Identify which cell holds the provided text, then report its (X, Y) central coordinate. 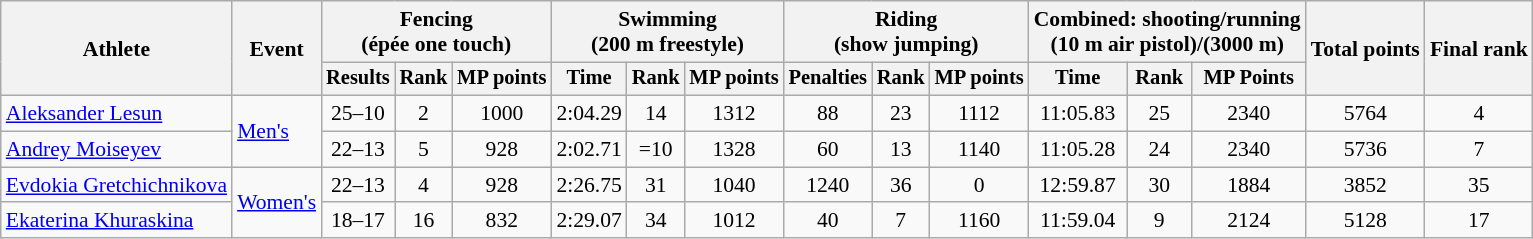
0 (980, 185)
Event (276, 48)
88 (828, 114)
25–10 (358, 114)
Combined: shooting/running(10 m air pistol)/(3000 m) (1168, 32)
Final rank (1479, 48)
24 (1160, 150)
25 (1160, 114)
5128 (1366, 221)
2:02.71 (588, 150)
35 (1479, 185)
Swimming(200 m freestyle) (667, 32)
31 (656, 185)
Penalties (828, 79)
Women's (276, 202)
1312 (734, 114)
Evdokia Gretchichnikova (116, 185)
40 (828, 221)
Riding(show jumping) (906, 32)
Aleksander Lesun (116, 114)
2:04.29 (588, 114)
Athlete (116, 48)
30 (1160, 185)
1160 (980, 221)
13 (901, 150)
1012 (734, 221)
11:05.28 (1078, 150)
1884 (1249, 185)
60 (828, 150)
18–17 (358, 221)
1240 (828, 185)
2:26.75 (588, 185)
1328 (734, 150)
14 (656, 114)
16 (424, 221)
1040 (734, 185)
17 (1479, 221)
1112 (980, 114)
832 (502, 221)
5736 (1366, 150)
12:59.87 (1078, 185)
MP Points (1249, 79)
Ekaterina Khuraskina (116, 221)
2:29.07 (588, 221)
36 (901, 185)
Total points (1366, 48)
Andrey Moiseyev (116, 150)
2 (424, 114)
3852 (1366, 185)
1140 (980, 150)
5764 (1366, 114)
Men's (276, 132)
23 (901, 114)
1000 (502, 114)
34 (656, 221)
Results (358, 79)
11:59.04 (1078, 221)
9 (1160, 221)
5 (424, 150)
11:05.83 (1078, 114)
2124 (1249, 221)
=10 (656, 150)
Fencing(épée one touch) (436, 32)
